Pinpoint the cell where the given text exists, returning its [x, y] midpoint coordinate. 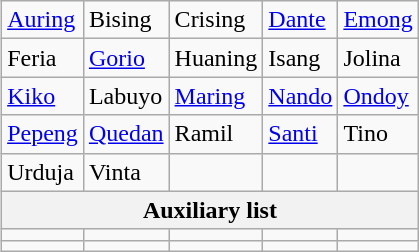
Labuyo [126, 96]
Feria [43, 58]
Maring [216, 96]
Tino [378, 134]
Auring [43, 20]
Pepeng [43, 134]
Huaning [216, 58]
Kiko [43, 96]
Ramil [216, 134]
Auxiliary list [210, 210]
Emong [378, 20]
Santi [300, 134]
Ondoy [378, 96]
Bising [126, 20]
Vinta [126, 172]
Isang [300, 58]
Jolina [378, 58]
Dante [300, 20]
Quedan [126, 134]
Urduja [43, 172]
Gorio [126, 58]
Nando [300, 96]
Crising [216, 20]
